For the text-containing cell, return its midpoint in [x, y] coordinate format. 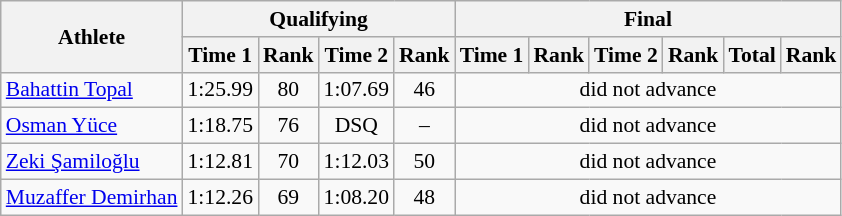
1:12.03 [356, 162]
– [424, 126]
Muzaffer Demirhan [92, 197]
1:07.69 [356, 90]
Zeki Şamiloğlu [92, 162]
46 [424, 90]
DSQ [356, 126]
Final [648, 19]
1:12.26 [220, 197]
48 [424, 197]
Qualifying [319, 19]
1:08.20 [356, 197]
Bahattin Topal [92, 90]
1:12.81 [220, 162]
Total [752, 55]
76 [288, 126]
70 [288, 162]
Osman Yüce [92, 126]
1:25.99 [220, 90]
69 [288, 197]
Athlete [92, 36]
1:18.75 [220, 126]
80 [288, 90]
50 [424, 162]
